Return [X, Y] of the center of cell containing provided text 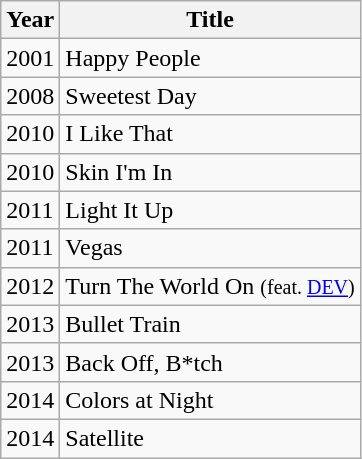
Light It Up [210, 210]
Skin I'm In [210, 172]
Bullet Train [210, 324]
Back Off, B*tch [210, 362]
2008 [30, 96]
2012 [30, 286]
Vegas [210, 248]
I Like That [210, 134]
Title [210, 20]
Happy People [210, 58]
Colors at Night [210, 400]
Year [30, 20]
Sweetest Day [210, 96]
Turn The World On (feat. DEV) [210, 286]
2001 [30, 58]
Satellite [210, 438]
